Locate the cell with the specified text and output its (X, Y) center coordinate. 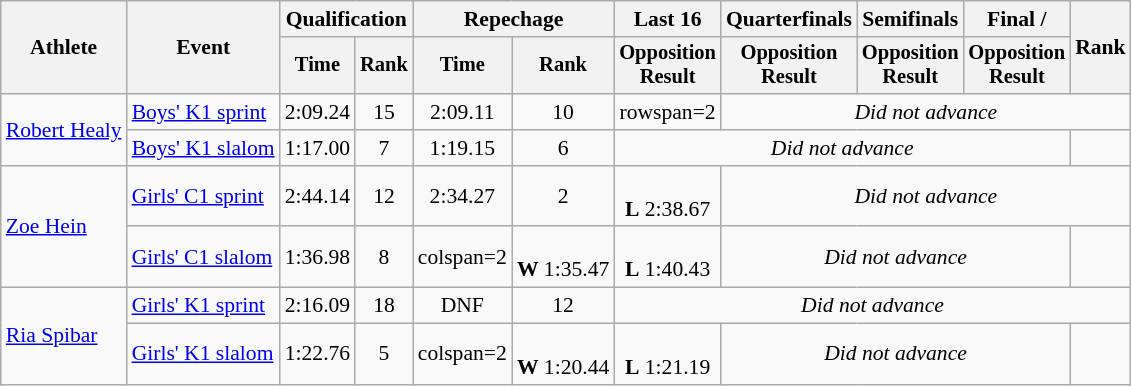
6 (563, 148)
Repechage (514, 19)
Qualification (346, 19)
Zoe Hein (64, 227)
1:19.15 (462, 148)
2:34.27 (462, 196)
15 (384, 112)
Semifinals (910, 19)
Girls' K1 slalom (204, 354)
5 (384, 354)
W 1:35.47 (563, 258)
8 (384, 258)
2:09.11 (462, 112)
Last 16 (668, 19)
10 (563, 112)
1:22.76 (318, 354)
2:09.24 (318, 112)
L 2:38.67 (668, 196)
Girls' C1 sprint (204, 196)
L 1:40.43 (668, 258)
2:16.09 (318, 306)
Athlete (64, 48)
DNF (462, 306)
Final / (1018, 19)
Ria Spibar (64, 336)
Girls' C1 slalom (204, 258)
2 (563, 196)
7 (384, 148)
1:36.98 (318, 258)
Boys' K1 slalom (204, 148)
L 1:21.19 (668, 354)
Quarterfinals (789, 19)
Event (204, 48)
2:44.14 (318, 196)
W 1:20.44 (563, 354)
Robert Healy (64, 130)
Girls' K1 sprint (204, 306)
Boys' K1 sprint (204, 112)
18 (384, 306)
1:17.00 (318, 148)
rowspan=2 (668, 112)
